Pinpoint the cell where the given text exists, returning its [x, y] midpoint coordinate. 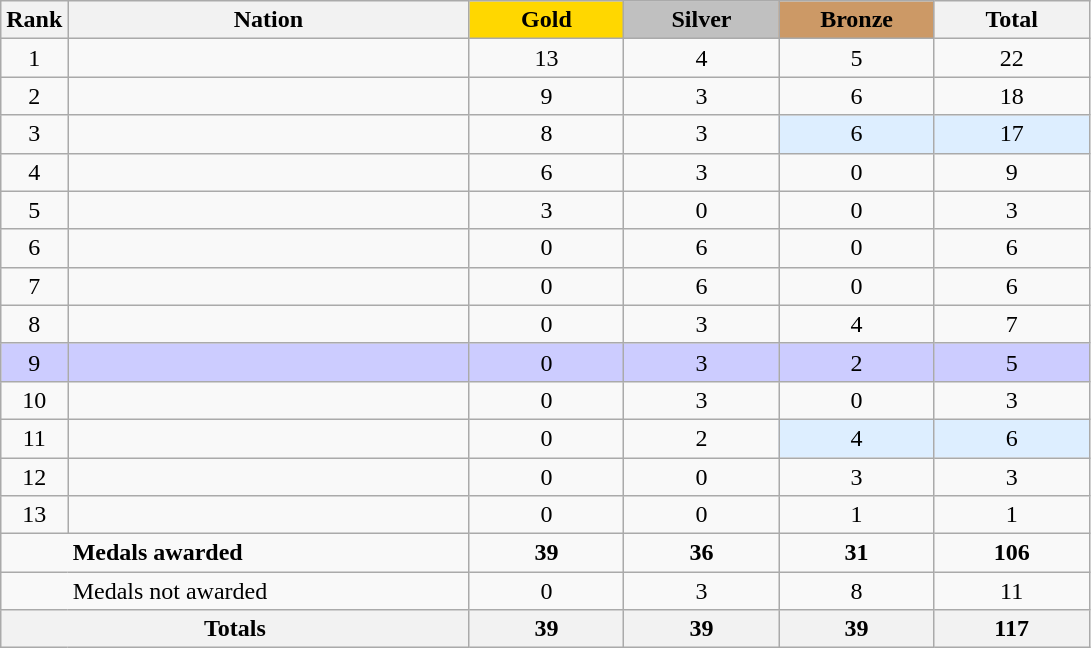
Rank [34, 20]
Gold [546, 20]
22 [1012, 58]
Silver [702, 20]
106 [1012, 553]
Medals awarded [268, 553]
17 [1012, 134]
Totals [235, 629]
36 [702, 553]
Total [1012, 20]
Nation [268, 20]
Bronze [856, 20]
117 [1012, 629]
12 [34, 477]
31 [856, 553]
10 [34, 400]
18 [1012, 96]
Medals not awarded [268, 591]
